Output the [X, Y] coordinate of the center of the cell containing the given text.  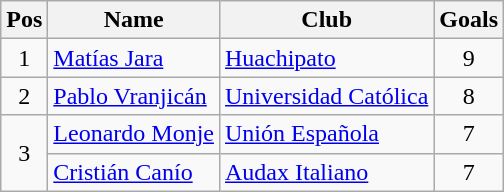
Matías Jara [134, 58]
Universidad Católica [326, 96]
Club [326, 20]
3 [24, 153]
1 [24, 58]
Cristián Canío [134, 172]
2 [24, 96]
9 [469, 58]
Pablo Vranjicán [134, 96]
Name [134, 20]
Leonardo Monje [134, 134]
8 [469, 96]
Pos [24, 20]
Audax Italiano [326, 172]
Unión Española [326, 134]
Huachipato [326, 58]
Goals [469, 20]
